From the cell containing the given text, extract its center point as [X, Y] coordinate. 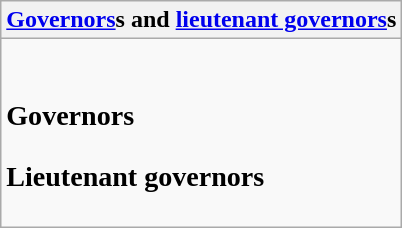
Governorss and lieutenant governorss [202, 20]
GovernorsLieutenant governors [202, 133]
